From the cell containing the given text, extract its center point as [x, y] coordinate. 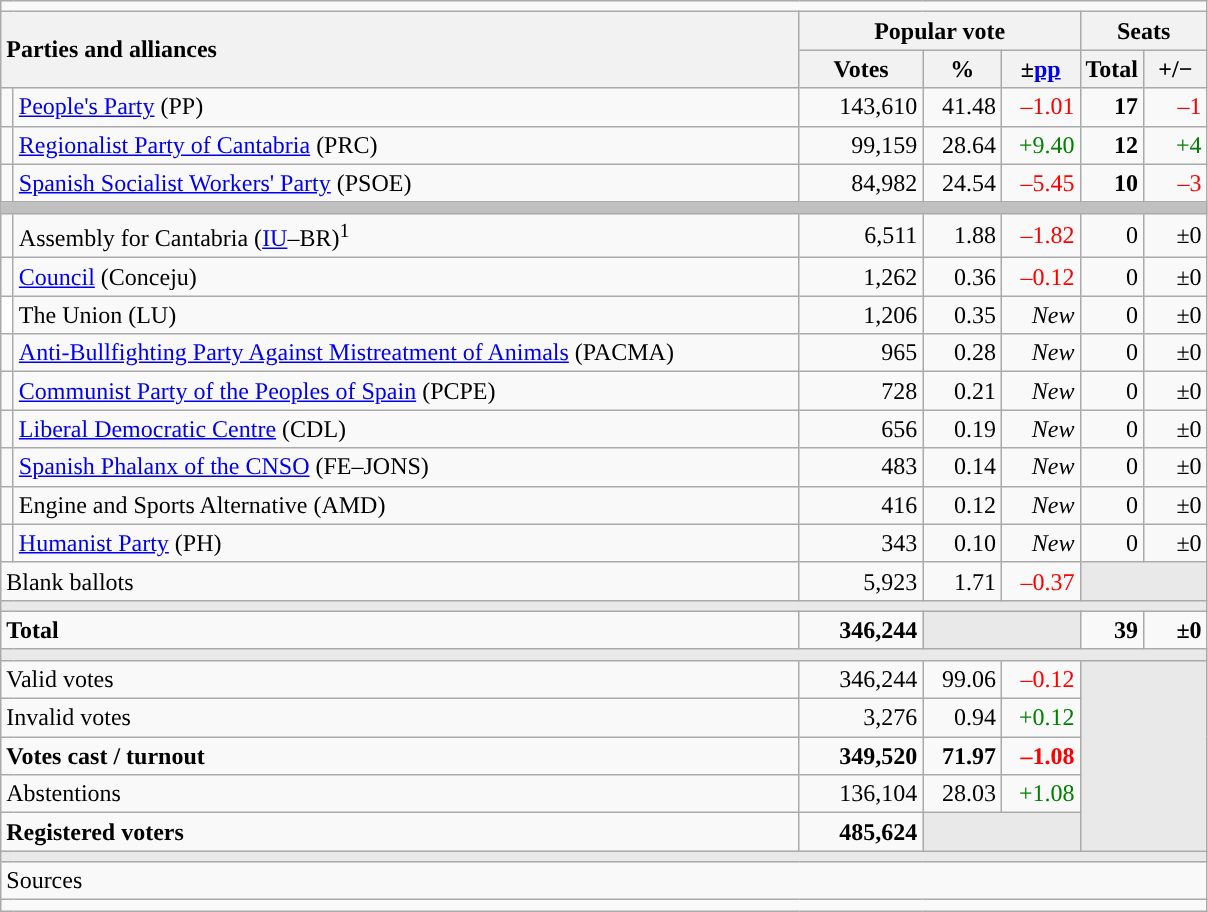
–3 [1176, 183]
28.64 [962, 145]
0.35 [962, 315]
24.54 [962, 183]
10 [1112, 183]
Spanish Socialist Workers' Party (PSOE) [406, 183]
–1.01 [1040, 107]
485,624 [861, 832]
Votes cast / turnout [400, 756]
Votes [861, 69]
Council (Conceju) [406, 277]
+4 [1176, 145]
Abstentions [400, 794]
+9.40 [1040, 145]
965 [861, 353]
Spanish Phalanx of the CNSO (FE–JONS) [406, 467]
39 [1112, 630]
0.19 [962, 429]
136,104 [861, 794]
Regionalist Party of Cantabria (PRC) [406, 145]
Communist Party of the Peoples of Spain (PCPE) [406, 391]
416 [861, 505]
+0.12 [1040, 718]
12 [1112, 145]
–0.37 [1040, 581]
41.48 [962, 107]
Seats [1144, 31]
Assembly for Cantabria (IU–BR)1 [406, 236]
–1.08 [1040, 756]
±pp [1040, 69]
28.03 [962, 794]
656 [861, 429]
–1.82 [1040, 236]
728 [861, 391]
Valid votes [400, 679]
0.12 [962, 505]
6,511 [861, 236]
71.97 [962, 756]
17 [1112, 107]
1,206 [861, 315]
99.06 [962, 679]
0.10 [962, 543]
0.28 [962, 353]
483 [861, 467]
The Union (LU) [406, 315]
1.88 [962, 236]
99,159 [861, 145]
–1 [1176, 107]
Popular vote [940, 31]
3,276 [861, 718]
–5.45 [1040, 183]
5,923 [861, 581]
% [962, 69]
0.21 [962, 391]
Anti-Bullfighting Party Against Mistreatment of Animals (PACMA) [406, 353]
Sources [604, 881]
143,610 [861, 107]
Liberal Democratic Centre (CDL) [406, 429]
1.71 [962, 581]
Parties and alliances [400, 50]
Humanist Party (PH) [406, 543]
0.14 [962, 467]
0.94 [962, 718]
349,520 [861, 756]
Registered voters [400, 832]
1,262 [861, 277]
People's Party (PP) [406, 107]
+/− [1176, 69]
Invalid votes [400, 718]
Engine and Sports Alternative (AMD) [406, 505]
0.36 [962, 277]
343 [861, 543]
+1.08 [1040, 794]
84,982 [861, 183]
Blank ballots [400, 581]
